Identify which cell holds the provided text, then report its (X, Y) central coordinate. 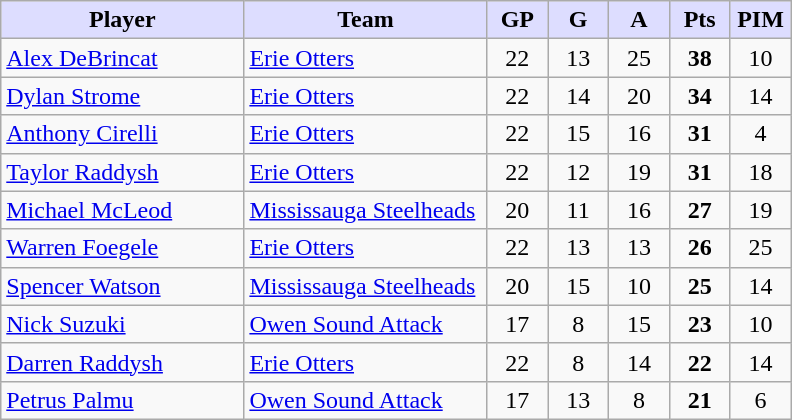
4 (760, 134)
38 (700, 58)
Pts (700, 20)
Dylan Strome (122, 96)
21 (700, 400)
GP (518, 20)
Team (366, 20)
G (578, 20)
27 (700, 210)
12 (578, 172)
34 (700, 96)
Taylor Raddysh (122, 172)
Michael McLeod (122, 210)
PIM (760, 20)
6 (760, 400)
18 (760, 172)
Nick Suzuki (122, 324)
Alex DeBrincat (122, 58)
11 (578, 210)
A (640, 20)
Player (122, 20)
Warren Foegele (122, 248)
Anthony Cirelli (122, 134)
Petrus Palmu (122, 400)
Spencer Watson (122, 286)
26 (700, 248)
23 (700, 324)
Darren Raddysh (122, 362)
